Scan for the cell matching the given text and deliver its (X, Y) coordinate at center. 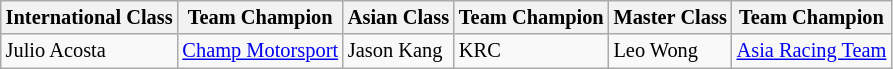
Jason Kang (398, 51)
Asia Racing Team (812, 51)
Asian Class (398, 17)
KRC (532, 51)
Champ Motorsport (260, 51)
Master Class (670, 17)
International Class (90, 17)
Leo Wong (670, 51)
Julio Acosta (90, 51)
